Identify which cell holds the provided text, then report its [X, Y] central coordinate. 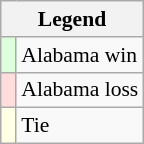
Alabama loss [80, 90]
Legend [72, 19]
Alabama win [80, 55]
Tie [80, 126]
